Scan for the cell matching the given text and deliver its [x, y] coordinate at center. 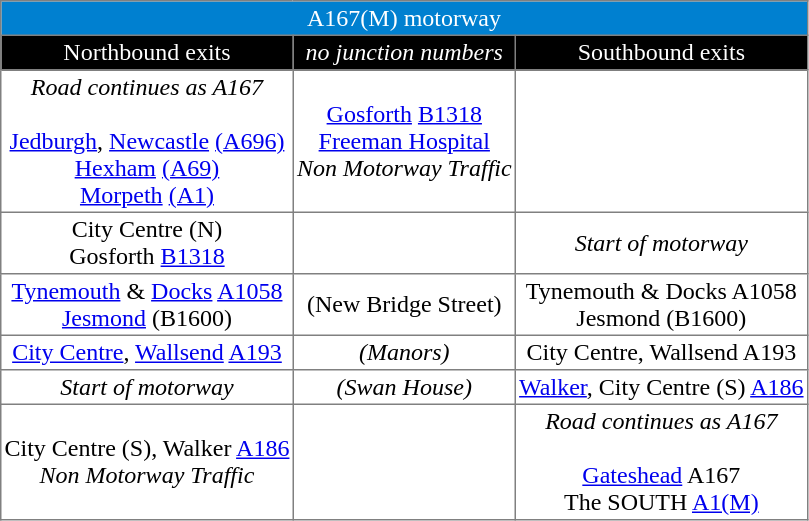
Road continues as A167Gateshead A167The SOUTH A1(M) [661, 462]
City Centre (S), Walker A186Non Motorway Traffic [147, 462]
no junction numbers [404, 52]
Walker, City Centre (S) A186 [661, 387]
Southbound exits [661, 52]
Road continues as A167Jedburgh, Newcastle (A696)Hexham (A69)Morpeth (A1) [147, 141]
City Centre (N)Gosforth B1318 [147, 243]
Northbound exits [147, 52]
(Swan House) [404, 387]
A167(M) motorway [404, 18]
(Manors) [404, 352]
Gosforth B1318Freeman HospitalNon Motorway Traffic [404, 141]
(New Bridge Street) [404, 305]
